Output the (X, Y) coordinate of the center of the cell containing the given text.  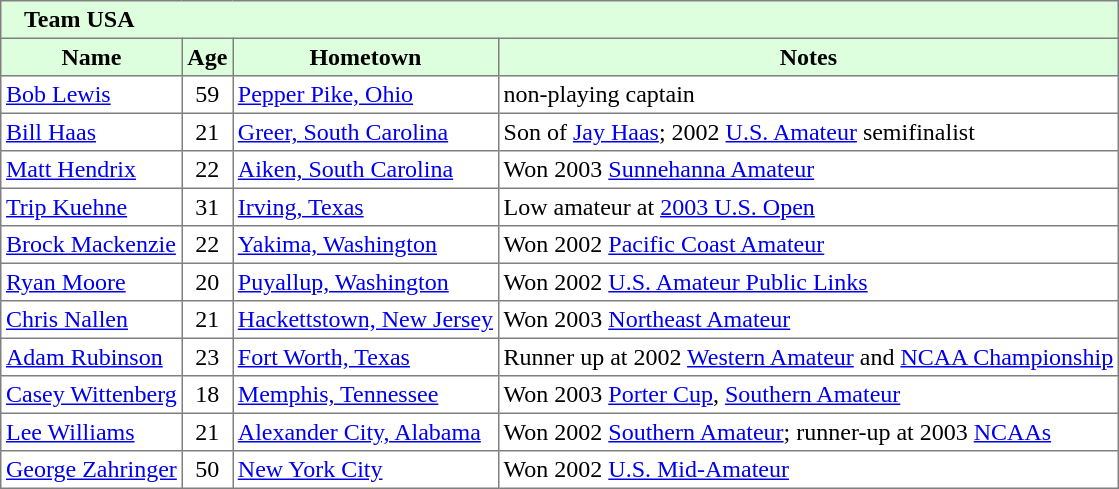
Fort Worth, Texas (366, 357)
Aiken, South Carolina (366, 170)
Runner up at 2002 Western Amateur and NCAA Championship (808, 357)
Won 2003 Northeast Amateur (808, 320)
Low amateur at 2003 U.S. Open (808, 207)
Bill Haas (92, 132)
Brock Mackenzie (92, 245)
Won 2002 Southern Amateur; runner-up at 2003 NCAAs (808, 432)
Matt Hendrix (92, 170)
Notes (808, 57)
Adam Rubinson (92, 357)
Trip Kuehne (92, 207)
Hackettstown, New Jersey (366, 320)
Lee Williams (92, 432)
Pepper Pike, Ohio (366, 95)
George Zahringer (92, 470)
Ryan Moore (92, 282)
59 (207, 95)
Won 2003 Sunnehanna Amateur (808, 170)
Casey Wittenberg (92, 395)
Irving, Texas (366, 207)
23 (207, 357)
31 (207, 207)
Chris Nallen (92, 320)
Bob Lewis (92, 95)
Hometown (366, 57)
Team USA (560, 20)
New York City (366, 470)
Won 2002 U.S. Mid-Amateur (808, 470)
Son of Jay Haas; 2002 U.S. Amateur semifinalist (808, 132)
Won 2002 U.S. Amateur Public Links (808, 282)
Greer, South Carolina (366, 132)
Age (207, 57)
50 (207, 470)
Won 2003 Porter Cup, Southern Amateur (808, 395)
20 (207, 282)
non-playing captain (808, 95)
Alexander City, Alabama (366, 432)
18 (207, 395)
Won 2002 Pacific Coast Amateur (808, 245)
Name (92, 57)
Memphis, Tennessee (366, 395)
Puyallup, Washington (366, 282)
Yakima, Washington (366, 245)
